Detect which cell encompasses the target text, then output its [X, Y] center coordinate. 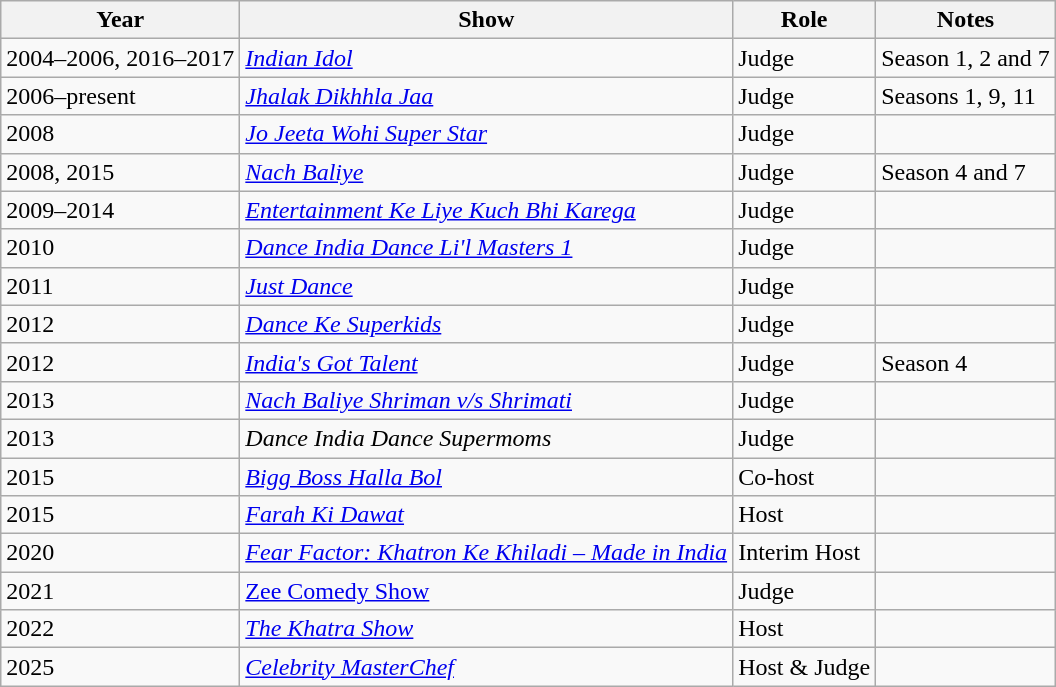
Jhalak Dikhhla Jaa [486, 96]
2025 [120, 667]
2022 [120, 629]
Notes [966, 20]
2011 [120, 286]
2008 [120, 134]
Zee Comedy Show [486, 591]
Show [486, 20]
Dance India Dance Supermoms [486, 438]
Season 4 and 7 [966, 172]
Dance India Dance Li'l Masters 1 [486, 248]
Just Dance [486, 286]
Seasons 1, 9, 11 [966, 96]
The Khatra Show [486, 629]
Season 4 [966, 362]
Entertainment Ke Liye Kuch Bhi Karega [486, 210]
2004–2006, 2016–2017 [120, 58]
2009–2014 [120, 210]
Jo Jeeta Wohi Super Star [486, 134]
2010 [120, 248]
Indian Idol [486, 58]
Dance Ke Superkids [486, 324]
Fear Factor: Khatron Ke Khiladi – Made in India [486, 553]
2021 [120, 591]
Farah Ki Dawat [486, 515]
Year [120, 20]
Season 1, 2 and 7 [966, 58]
Nach Baliye Shriman v/s Shrimati [486, 400]
2008, 2015 [120, 172]
Interim Host [804, 553]
Role [804, 20]
Bigg Boss Halla Bol [486, 477]
Host & Judge [804, 667]
Co-host [804, 477]
India's Got Talent [486, 362]
Celebrity MasterChef [486, 667]
Nach Baliye [486, 172]
2020 [120, 553]
2006–present [120, 96]
